Return (X, Y) of the center of cell containing provided text 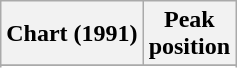
Peakposition (189, 34)
Chart (1991) (72, 34)
